Provide the (x, y) coordinate of the cell's center where the given text is located.  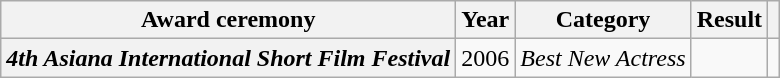
Result (729, 20)
Category (603, 20)
Year (486, 20)
Best New Actress (603, 58)
Award ceremony (228, 20)
4th Asiana International Short Film Festival (228, 58)
2006 (486, 58)
